Pinpoint the cell where the given text exists, returning its [x, y] midpoint coordinate. 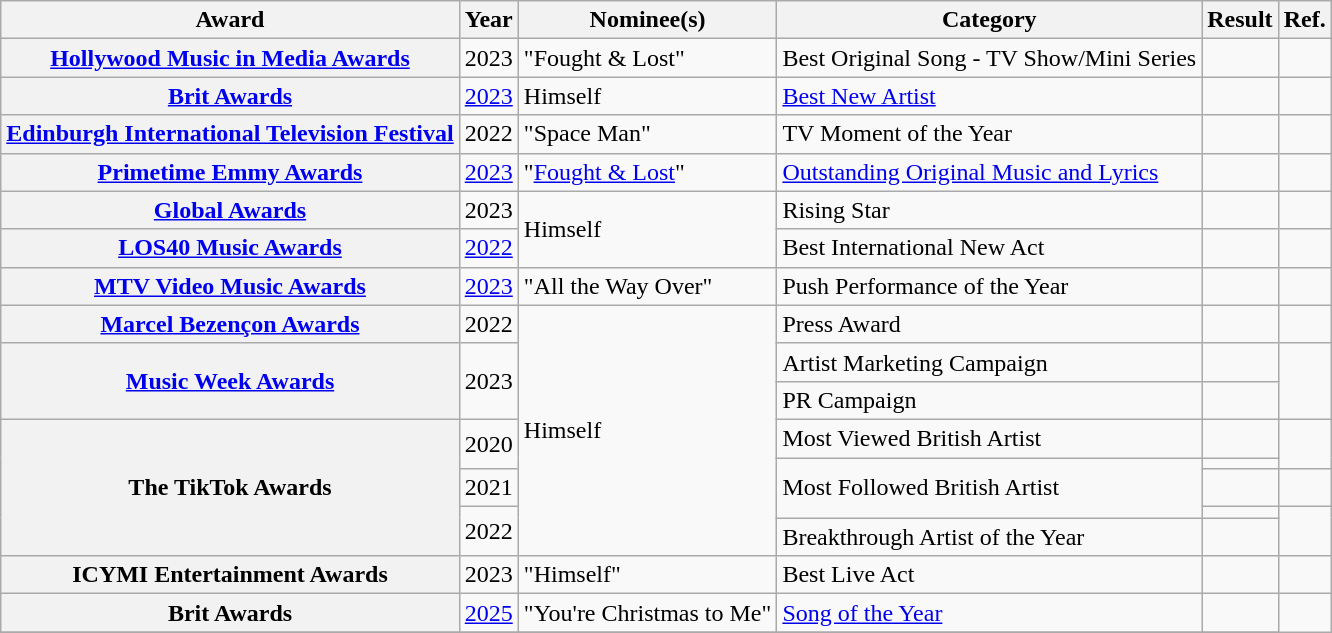
Best International New Act [990, 248]
Edinburgh International Television Festival [230, 134]
Ref. [1304, 20]
Rising Star [990, 210]
Most Followed British Artist [990, 488]
Artist Marketing Campaign [990, 362]
"Himself" [648, 575]
Song of the Year [990, 613]
Music Week Awards [230, 381]
Nominee(s) [648, 20]
Breakthrough Artist of the Year [990, 537]
2020 [488, 444]
Outstanding Original Music and Lyrics [990, 172]
Hollywood Music in Media Awards [230, 58]
Marcel Bezençon Awards [230, 324]
PR Campaign [990, 400]
ICYMI Entertainment Awards [230, 575]
LOS40 Music Awards [230, 248]
Category [990, 20]
"All the Way Over" [648, 286]
Most Viewed British Artist [990, 438]
Primetime Emmy Awards [230, 172]
2025 [488, 613]
Best Live Act [990, 575]
TV Moment of the Year [990, 134]
Result [1240, 20]
Press Award [990, 324]
Best New Artist [990, 96]
Best Original Song - TV Show/Mini Series [990, 58]
"Space Man" [648, 134]
Global Awards [230, 210]
"You're Christmas to Me" [648, 613]
Award [230, 20]
MTV Video Music Awards [230, 286]
Year [488, 20]
Push Performance of the Year [990, 286]
2021 [488, 488]
The TikTok Awards [230, 487]
